Provide the [x, y] coordinate of the cell's center where the given text is located.  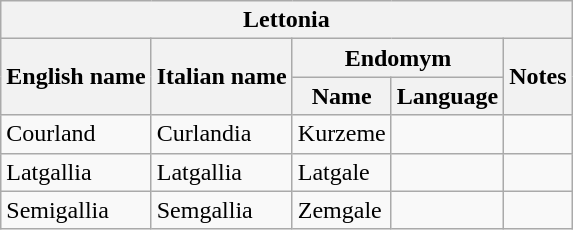
Zemgale [342, 210]
Curlandia [222, 134]
Semgallia [222, 210]
Lettonia [286, 20]
Endomym [398, 58]
Kurzeme [342, 134]
Notes [538, 77]
Language [447, 96]
Latgale [342, 172]
Name [342, 96]
English name [76, 77]
Semigallia [76, 210]
Courland [76, 134]
Italian name [222, 77]
